Output the [x, y] coordinate of the center of the cell containing the given text.  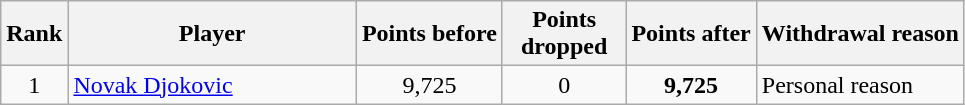
Rank [34, 34]
1 [34, 85]
Points after [691, 34]
Withdrawal reason [860, 34]
Points before [429, 34]
Novak Djokovic [212, 85]
0 [564, 85]
Personal reason [860, 85]
Player [212, 34]
Points dropped [564, 34]
